Detect which cell encompasses the target text, then output its (x, y) center coordinate. 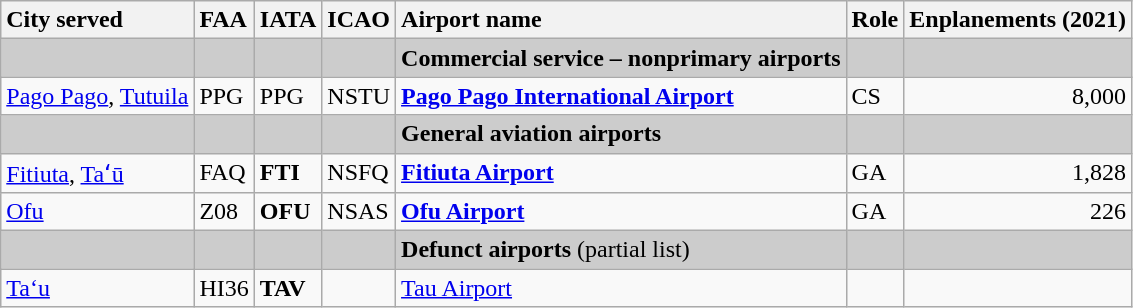
FTI (288, 173)
Ta‘u (98, 288)
NSAS (359, 212)
General aviation airports (622, 134)
Z08 (224, 212)
Pago Pago International Airport (622, 96)
NSTU (359, 96)
ICAO (359, 20)
Fitiuta, Taʻū (98, 173)
Ofu (98, 212)
Defunct airports (partial list) (622, 250)
Tau Airport (622, 288)
NSFQ (359, 173)
HI36 (224, 288)
FAQ (224, 173)
8,000 (1018, 96)
Airport name (622, 20)
TAV (288, 288)
Ofu Airport (622, 212)
Commercial service – nonprimary airports (622, 58)
OFU (288, 212)
Role (875, 20)
Fitiuta Airport (622, 173)
City served (98, 20)
1,828 (1018, 173)
FAA (224, 20)
CS (875, 96)
IATA (288, 20)
Pago Pago, Tutuila (98, 96)
Enplanements (2021) (1018, 20)
226 (1018, 212)
